Output the [x, y] coordinate of the center of the cell containing the given text.  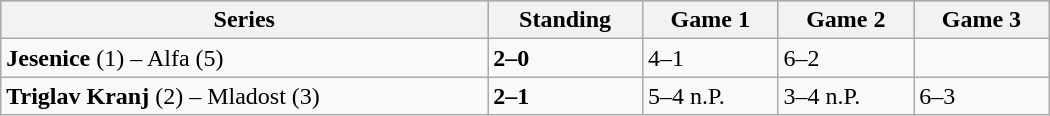
Game 3 [982, 20]
Triglav Kranj (2) – Mladost (3) [244, 96]
4–1 [710, 58]
3–4 n.P. [846, 96]
2–1 [566, 96]
6–3 [982, 96]
Game 2 [846, 20]
Standing [566, 20]
Series [244, 20]
Jesenice (1) – Alfa (5) [244, 58]
6–2 [846, 58]
5–4 n.P. [710, 96]
Game 1 [710, 20]
2–0 [566, 58]
